Detect which cell encompasses the target text, then output its [X, Y] center coordinate. 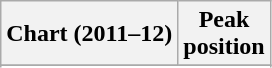
Chart (2011–12) [90, 34]
Peak position [224, 34]
